Search for the cell housing the specified text and yield its [X, Y] center coordinate. 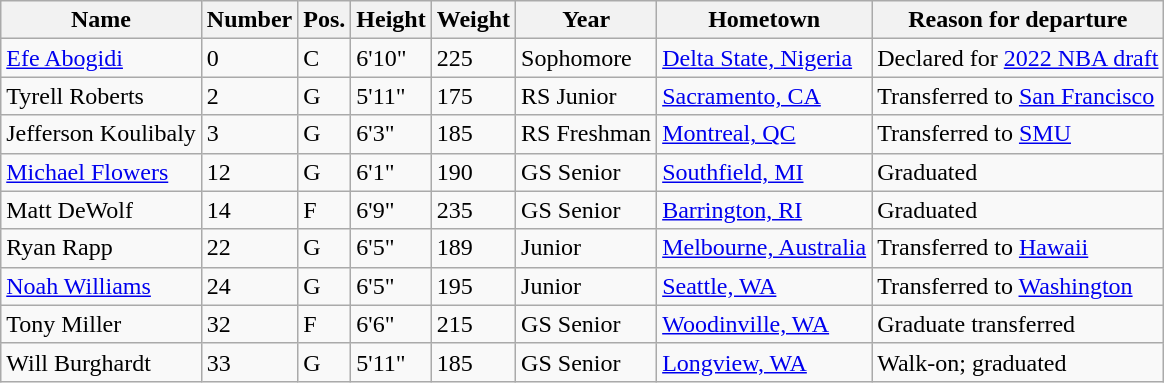
175 [473, 96]
Barrington, RI [764, 210]
12 [249, 172]
24 [249, 286]
Montreal, QC [764, 134]
Reason for departure [1018, 20]
Efe Abogidi [102, 58]
6'1" [391, 172]
Sacramento, CA [764, 96]
Walk-on; graduated [1018, 362]
Ryan Rapp [102, 248]
C [324, 58]
Melbourne, Australia [764, 248]
Delta State, Nigeria [764, 58]
Graduate transferred [1018, 324]
235 [473, 210]
Woodinville, WA [764, 324]
RS Junior [586, 96]
Name [102, 20]
Tyrell Roberts [102, 96]
Noah Williams [102, 286]
22 [249, 248]
6'9" [391, 210]
Transferred to San Francisco [1018, 96]
Michael Flowers [102, 172]
14 [249, 210]
Height [391, 20]
6'6" [391, 324]
Southfield, MI [764, 172]
3 [249, 134]
215 [473, 324]
Transferred to Washington [1018, 286]
33 [249, 362]
RS Freshman [586, 134]
225 [473, 58]
Year [586, 20]
0 [249, 58]
195 [473, 286]
Declared for 2022 NBA draft [1018, 58]
Transferred to SMU [1018, 134]
Longview, WA [764, 362]
Hometown [764, 20]
Sophomore [586, 58]
Transferred to Hawaii [1018, 248]
Will Burghardt [102, 362]
Number [249, 20]
6'3" [391, 134]
189 [473, 248]
Jefferson Koulibaly [102, 134]
190 [473, 172]
32 [249, 324]
Seattle, WA [764, 286]
2 [249, 96]
Matt DeWolf [102, 210]
Tony Miller [102, 324]
Pos. [324, 20]
6'10" [391, 58]
Weight [473, 20]
